Detect which cell encompasses the target text, then output its (X, Y) center coordinate. 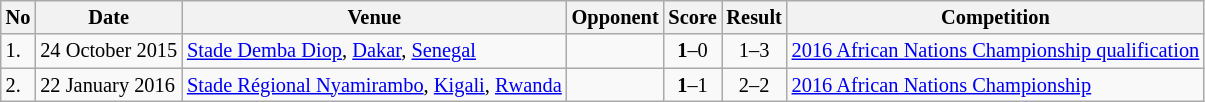
Opponent (616, 17)
Stade Demba Diop, Dakar, Senegal (374, 51)
2. (18, 85)
Stade Régional Nyamirambo, Kigali, Rwanda (374, 85)
Date (108, 17)
Venue (374, 17)
2016 African Nations Championship qualification (996, 51)
1–1 (693, 85)
24 October 2015 (108, 51)
22 January 2016 (108, 85)
No (18, 17)
2016 African Nations Championship (996, 85)
2–2 (754, 85)
Result (754, 17)
1–3 (754, 51)
Score (693, 17)
Competition (996, 17)
1. (18, 51)
1–0 (693, 51)
